Detect which cell encompasses the target text, then output its [X, Y] center coordinate. 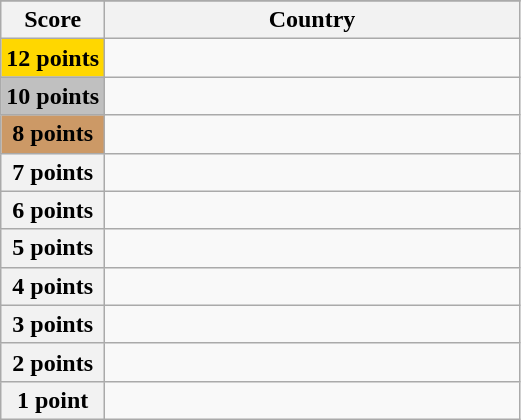
Country [312, 20]
6 points [53, 210]
3 points [53, 324]
10 points [53, 96]
7 points [53, 172]
12 points [53, 58]
Score [53, 20]
8 points [53, 134]
2 points [53, 362]
5 points [53, 248]
1 point [53, 400]
4 points [53, 286]
